Output the (X, Y) coordinate of the center of the cell containing the given text.  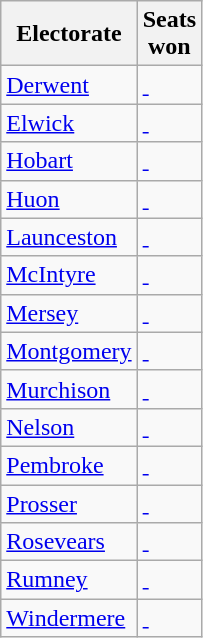
Huon (69, 199)
Rumney (69, 580)
Windermere (69, 618)
Derwent (69, 85)
Montgomery (69, 351)
Murchison (69, 389)
Nelson (69, 427)
Launceston (69, 237)
Prosser (69, 503)
McIntyre (69, 275)
Elwick (69, 123)
Mersey (69, 313)
Rosevears (69, 542)
Seats won (169, 34)
Hobart (69, 161)
Pembroke (69, 465)
Electorate (69, 34)
